For the text-containing cell, return its midpoint in (x, y) coordinate format. 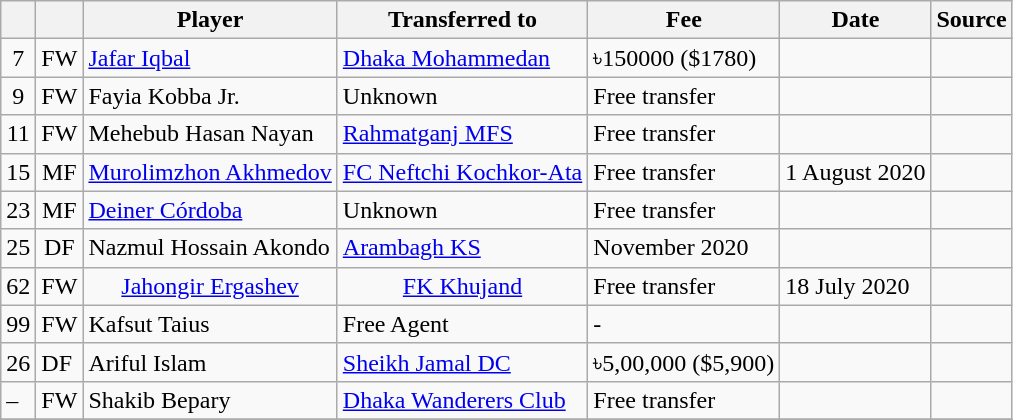
Rahmatganj MFS (462, 134)
Deiner Córdoba (210, 210)
Date (856, 20)
Dhaka Wanderers Club (462, 400)
18 July 2020 (856, 286)
৳5,00,000 ($5,900) (684, 362)
Fee (684, 20)
November 2020 (684, 248)
7 (18, 58)
Mehebub Hasan Nayan (210, 134)
99 (18, 324)
Murolimzhon Akhmedov (210, 172)
Jafar Iqbal (210, 58)
Dhaka Mohammedan (462, 58)
Free Agent (462, 324)
Sheikh Jamal DC (462, 362)
26 (18, 362)
23 (18, 210)
Nazmul Hossain Akondo (210, 248)
62 (18, 286)
– (18, 400)
Source (972, 20)
FK Khujand (462, 286)
- (684, 324)
Fayia Kobba Jr. (210, 96)
Player (210, 20)
9 (18, 96)
Kafsut Taius (210, 324)
1 August 2020 (856, 172)
FC Neftchi Kochkor-Ata (462, 172)
25 (18, 248)
Arambagh KS (462, 248)
11 (18, 134)
Shakib Bepary (210, 400)
Transferred to (462, 20)
৳150000 ($1780) (684, 58)
Jahongir Ergashev (210, 286)
Ariful Islam (210, 362)
15 (18, 172)
